Capture the cell that displays the provided text and extract its (X, Y) central coordinate. 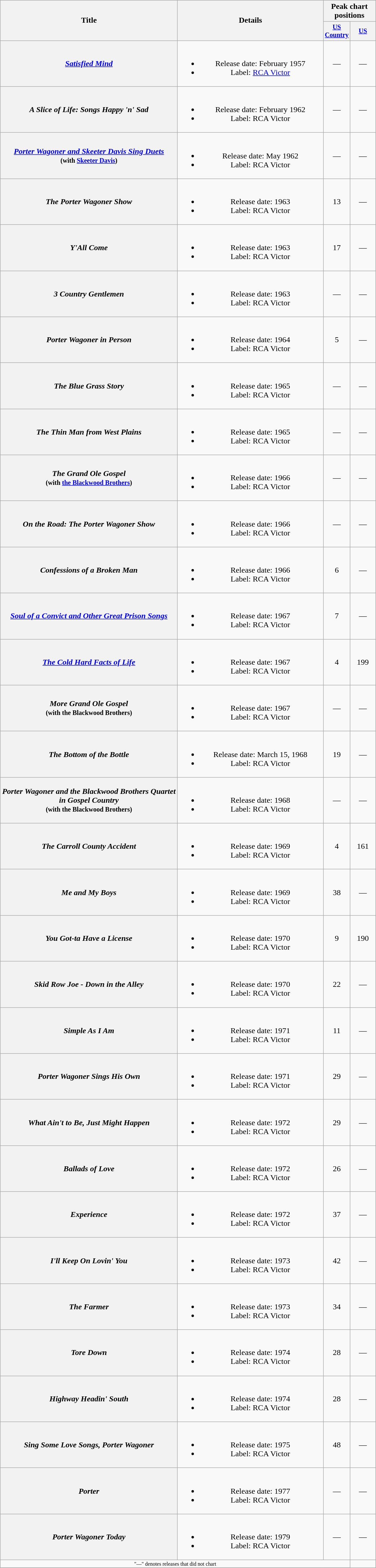
Y'All Come (89, 248)
3 Country Gentlemen (89, 294)
38 (337, 892)
Title (89, 20)
17 (337, 248)
7 (337, 616)
Peak chartpositions (349, 11)
13 (337, 202)
A Slice of Life: Songs Happy 'n' Sad (89, 109)
19 (337, 754)
The Farmer (89, 1307)
The Cold Hard Facts of Life (89, 662)
Details (251, 20)
Porter Wagoner Sings His Own (89, 1077)
Porter Wagoner and Skeeter Davis Sing Duets(with Skeeter Davis) (89, 155)
190 (363, 938)
Me and My Boys (89, 892)
Release date: February 1962Label: RCA Victor (251, 109)
What Ain't to Be, Just Might Happen (89, 1123)
Porter Wagoner and the Blackwood Brothers Quartet in Gospel Country(with the Blackwood Brothers) (89, 800)
Porter Wagoner in Person (89, 340)
9 (337, 938)
Highway Headin' South (89, 1399)
Porter Wagoner Today (89, 1537)
Release date: March 15, 1968Label: RCA Victor (251, 754)
Experience (89, 1215)
11 (337, 1031)
48 (337, 1445)
6 (337, 570)
Satisfied Mind (89, 63)
Porter (89, 1491)
Confessions of a Broken Man (89, 570)
Release date: February 1957Label: RCA Victor (251, 63)
Release date: 1979Label: RCA Victor (251, 1537)
26 (337, 1169)
Soul of a Convict and Other Great Prison Songs (89, 616)
Tore Down (89, 1353)
The Porter Wagoner Show (89, 202)
"—" denotes releases that did not chart (175, 1564)
Simple As I Am (89, 1031)
Release date: May 1962Label: RCA Victor (251, 155)
The Blue Grass Story (89, 386)
Release date: 1968Label: RCA Victor (251, 800)
On the Road: The Porter Wagoner Show (89, 524)
US Country (337, 31)
I'll Keep On Lovin' You (89, 1261)
34 (337, 1307)
Release date: 1975Label: RCA Victor (251, 1445)
You Got-ta Have a License (89, 938)
Release date: 1964Label: RCA Victor (251, 340)
5 (337, 340)
US (363, 31)
The Carroll County Accident (89, 846)
199 (363, 662)
161 (363, 846)
The Bottom of the Bottle (89, 754)
The Thin Man from West Plains (89, 432)
37 (337, 1215)
Ballads of Love (89, 1169)
The Grand Ole Gospel(with the Blackwood Brothers) (89, 478)
22 (337, 985)
Sing Some Love Songs, Porter Wagoner (89, 1445)
Release date: 1977Label: RCA Victor (251, 1491)
More Grand Ole Gospel(with the Blackwood Brothers) (89, 708)
Skid Row Joe - Down in the Alley (89, 985)
42 (337, 1261)
